Provide the (X, Y) coordinate of the cell's center where the given text is located.  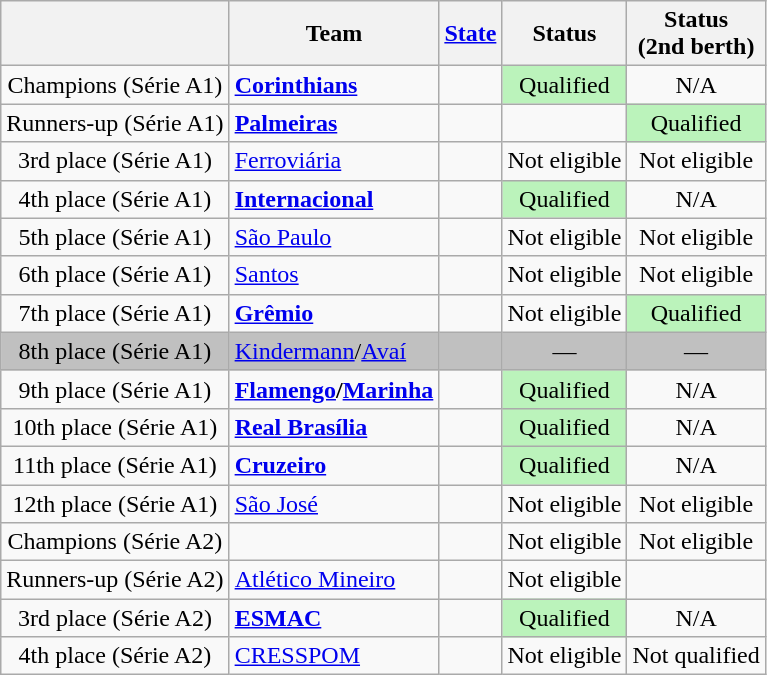
11th place (Série A1) (115, 465)
Santos (334, 275)
Real Brasília (334, 427)
9th place (Série A1) (115, 389)
12th place (Série A1) (115, 503)
State (470, 34)
Flamengo/Marinha (334, 389)
4th place (Série A1) (115, 199)
6th place (Série A1) (115, 275)
Not qualified (696, 656)
Runners-up (Série A1) (115, 123)
Champions (Série A1) (115, 85)
5th place (Série A1) (115, 237)
Internacional (334, 199)
Team (334, 34)
8th place (Série A1) (115, 351)
10th place (Série A1) (115, 427)
Champions (Série A2) (115, 542)
Runners-up (Série A2) (115, 580)
Grêmio (334, 313)
3rd place (Série A1) (115, 161)
Cruzeiro (334, 465)
Status(2nd berth) (696, 34)
São Paulo (334, 237)
4th place (Série A2) (115, 656)
Ferroviária (334, 161)
7th place (Série A1) (115, 313)
CRESSPOM (334, 656)
3rd place (Série A2) (115, 618)
Status (564, 34)
Kindermann/Avaí (334, 351)
Palmeiras (334, 123)
Atlético Mineiro (334, 580)
ESMAC (334, 618)
São José (334, 503)
Corinthians (334, 85)
